Capture the cell that displays the provided text and extract its [X, Y] central coordinate. 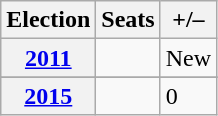
2011 [48, 58]
+/– [188, 20]
2015 [48, 96]
New [188, 58]
0 [188, 96]
Election [48, 20]
Seats [128, 20]
